Determine the [X, Y] coordinate at the center of the cell enclosing the given text.  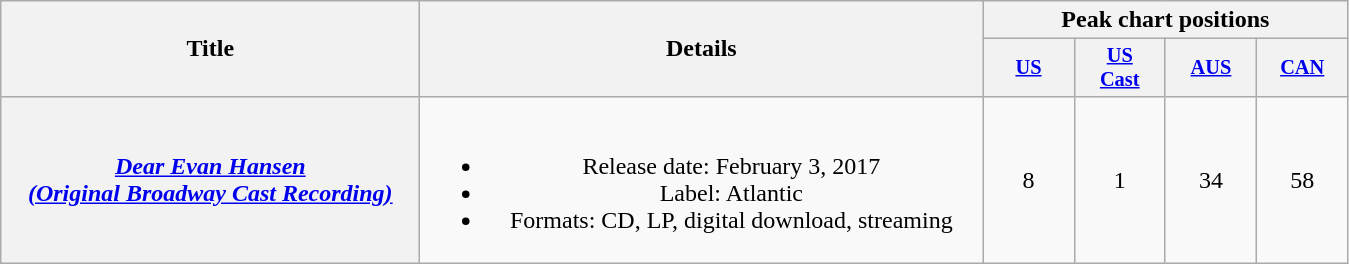
Title [210, 49]
34 [1210, 180]
8 [1028, 180]
US [1028, 68]
Dear Evan Hansen(Original Broadway Cast Recording) [210, 180]
AUS [1210, 68]
Peak chart positions [1166, 20]
58 [1302, 180]
Details [702, 49]
1 [1120, 180]
CAN [1302, 68]
USCast [1120, 68]
Release date: February 3, 2017Label: AtlanticFormats: CD, LP, digital download, streaming [702, 180]
